Locate the cell with the specified text and output its [x, y] center coordinate. 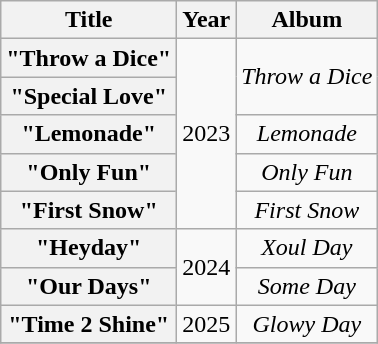
Only Fun [307, 172]
"Only Fun" [89, 172]
"First Snow" [89, 210]
2023 [206, 134]
2024 [206, 267]
First Snow [307, 210]
"Lemonade" [89, 134]
Year [206, 20]
Throw a Dice [307, 77]
Album [307, 20]
"Throw a Dice" [89, 58]
"Special Love" [89, 96]
"Heyday" [89, 248]
"Our Days" [89, 286]
Lemonade [307, 134]
"Time 2 Shine" [89, 324]
Glowy Day [307, 324]
2025 [206, 324]
Title [89, 20]
Xoul Day [307, 248]
Some Day [307, 286]
